Return the (x, y) coordinate for the center point of the cell that contains the specified text.  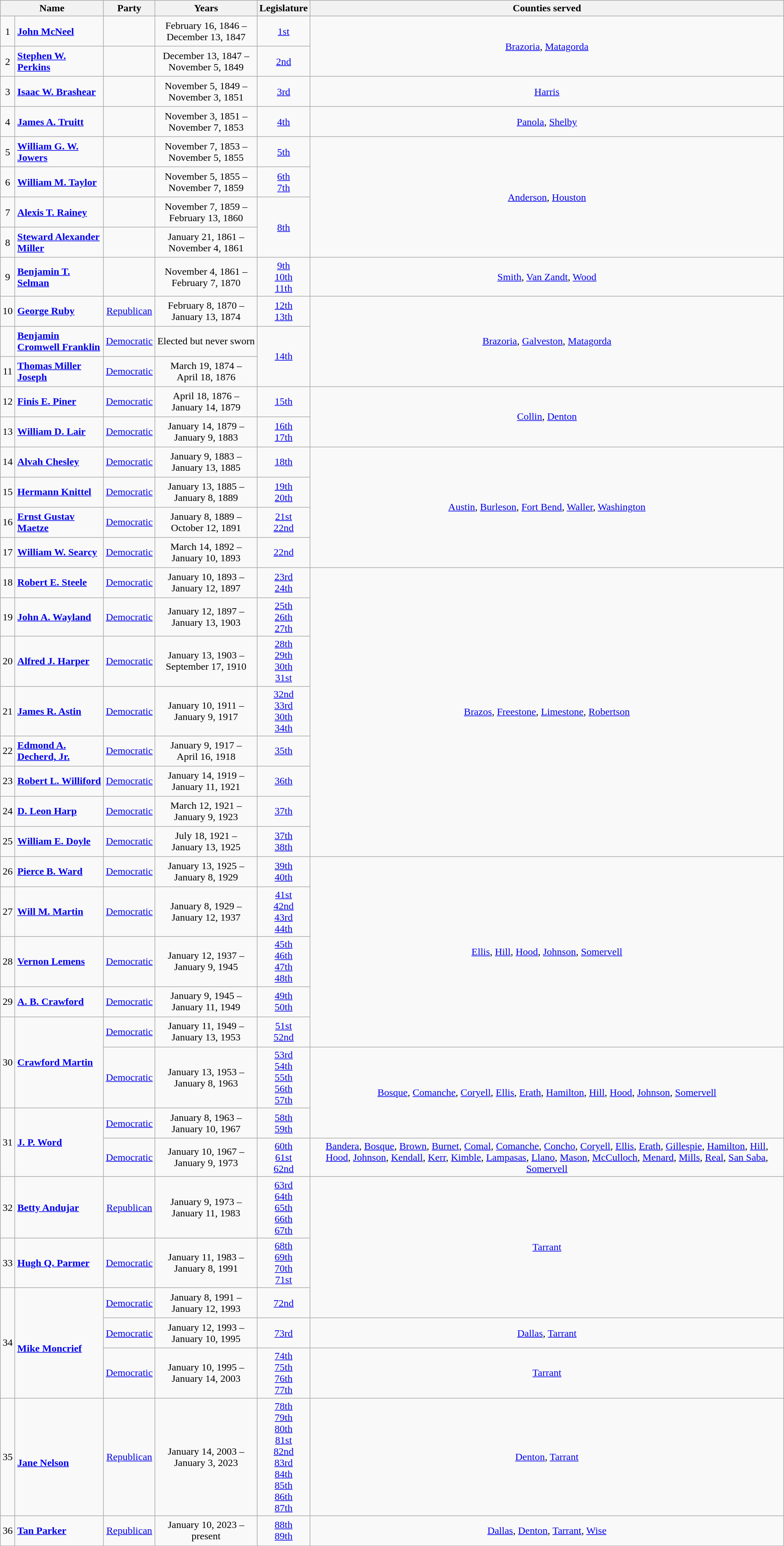
5th (284, 152)
March 19, 1874 –April 18, 1876 (206, 372)
March 14, 1892 –January 10, 1893 (206, 552)
January 11, 1983 –January 8, 1991 (206, 1262)
January 10, 1967 –January 9, 1973 (206, 1157)
J. P. Word (59, 1142)
Elected but never sworn (206, 341)
Will M. Martin (59, 911)
37th38th (284, 841)
January 8, 1889 –October 12, 1891 (206, 522)
3 (8, 92)
10 (8, 311)
53rd54th55th56th57th (284, 1077)
Brazoria, Galveston, Matagorda (547, 341)
July 18, 1921 –January 13, 1925 (206, 841)
James R. Astin (59, 711)
8 (8, 243)
November 5, 1849 –November 3, 1851 (206, 92)
March 12, 1921 –January 9, 1923 (206, 811)
February 16, 1846 –December 13, 1847 (206, 31)
Dallas, Denton, Tarrant, Wise (547, 1531)
Mike Moncrief (59, 1343)
16 (8, 522)
25th26th27th (284, 617)
32nd33rd30th34th (284, 711)
Jane Nelson (59, 1457)
January 8, 1963 –January 10, 1967 (206, 1123)
41st42nd43rd44th (284, 911)
17 (8, 552)
36 (8, 1531)
D. Leon Harp (59, 811)
April 18, 1876 –January 14, 1879 (206, 402)
January 9, 1945 –January 11, 1949 (206, 1001)
Finis E. Piner (59, 402)
January 8, 1991 –January 12, 1993 (206, 1303)
January 13, 1953 –January 8, 1963 (206, 1077)
58th59th (284, 1123)
William E. Doyle (59, 841)
30 (8, 1062)
Vernon Lemens (59, 962)
23 (8, 781)
Crawford Martin (59, 1062)
22nd (284, 552)
6th7th (284, 182)
12 (8, 402)
December 13, 1847 –November 5, 1849 (206, 62)
35th (284, 751)
9th10th11th (284, 277)
5 (8, 152)
2nd (284, 62)
Alvah Chesley (59, 462)
Anderson, Houston (547, 197)
January 10, 2023 –present (206, 1531)
28th29th30th31st (284, 661)
19th20th (284, 492)
Smith, Van Zandt, Wood (547, 277)
January 12, 1937 –January 9, 1945 (206, 962)
14th (284, 356)
Edmond A. Decherd, Jr. (59, 751)
24 (8, 811)
29 (8, 1001)
Stephen W. Perkins (59, 62)
Tan Parker (59, 1531)
60th61st62nd (284, 1157)
31 (8, 1142)
36th (284, 781)
Dallas, Tarrant (547, 1333)
39th40th (284, 872)
11 (8, 372)
January 13, 1885 –January 8, 1889 (206, 492)
21st22nd (284, 522)
Denton, Tarrant (547, 1457)
William W. Searcy (59, 552)
William M. Taylor (59, 182)
November 4, 1861 –February 7, 1870 (206, 277)
January 9, 1917 –April 16, 1918 (206, 751)
22 (8, 751)
Brazoria, Matagorda (547, 46)
Alexis T. Rainey (59, 212)
18 (8, 583)
15th (284, 402)
Hermann Knittel (59, 492)
Brazos, Freestone, Limestone, Robertson (547, 712)
Ellis, Hill, Hood, Johnson, Somervell (547, 952)
2 (8, 62)
James A. Truitt (59, 122)
4th (284, 122)
A. B. Crawford (59, 1001)
Years (206, 8)
Alfred J. Harper (59, 661)
Counties served (547, 8)
72nd (284, 1303)
Robert E. Steele (59, 583)
51st52nd (284, 1032)
34 (8, 1343)
January 12, 1897 –January 13, 1903 (206, 617)
January 10, 1995 –January 14, 2003 (206, 1373)
33 (8, 1262)
88th89th (284, 1531)
January 14, 2003 –January 3, 2023 (206, 1457)
20 (8, 661)
74th75th76th77th (284, 1373)
Austin, Burleson, Fort Bend, Waller, Washington (547, 507)
January 9, 1883 –January 13, 1885 (206, 462)
January 12, 1993 –January 10, 1995 (206, 1333)
Panola, Shelby (547, 122)
Party (129, 8)
15 (8, 492)
Ernst Gustav Maetze (59, 522)
4 (8, 122)
Pierce B. Ward (59, 872)
January 13, 1925 –January 8, 1929 (206, 872)
35 (8, 1457)
21 (8, 711)
23rd24th (284, 583)
Legislature (284, 8)
26 (8, 872)
William D. Lair (59, 432)
November 7, 1859 –February 13, 1860 (206, 212)
32 (8, 1207)
Benjamin T. Selman (59, 277)
William G. W. Jowers (59, 152)
Harris (547, 92)
19 (8, 617)
January 10, 1893 –January 12, 1897 (206, 583)
14 (8, 462)
Bosque, Comanche, Coryell, Ellis, Erath, Hamilton, Hill, Hood, Johnson, Somervell (547, 1092)
63rd64th65th66th67th (284, 1207)
January 9, 1973 –January 11, 1983 (206, 1207)
Steward Alexander Miller (59, 243)
68th69th70th71st (284, 1262)
78th79th80th81st82nd83rd84th85th86th87th (284, 1457)
Robert L. Williford (59, 781)
Betty Andujar (59, 1207)
George Ruby (59, 311)
25 (8, 841)
January 11, 1949 –January 13, 1953 (206, 1032)
John McNeel (59, 31)
John A. Wayland (59, 617)
8th (284, 227)
27 (8, 911)
37th (284, 811)
7 (8, 212)
28 (8, 962)
January 14, 1879 –January 9, 1883 (206, 432)
1st (284, 31)
November 5, 1855 –November 7, 1859 (206, 182)
January 14, 1919 –January 11, 1921 (206, 781)
Isaac W. Brashear (59, 92)
January 13, 1903 –September 17, 1910 (206, 661)
January 21, 1861 –November 4, 1861 (206, 243)
45th46th47th48th (284, 962)
Collin, Denton (547, 417)
1 (8, 31)
49th50th (284, 1001)
Name (52, 8)
Benjamin Cromwell Franklin (59, 341)
9 (8, 277)
3rd (284, 92)
6 (8, 182)
November 7, 1853 –November 5, 1855 (206, 152)
73rd (284, 1333)
Hugh Q. Parmer (59, 1262)
January 10, 1911 –January 9, 1917 (206, 711)
January 8, 1929 –January 12, 1937 (206, 911)
18th (284, 462)
16th17th (284, 432)
13 (8, 432)
February 8, 1870 –January 13, 1874 (206, 311)
November 3, 1851 –November 7, 1853 (206, 122)
12th13th (284, 311)
Thomas Miller Joseph (59, 372)
